Capture the cell that displays the provided text and extract its [x, y] central coordinate. 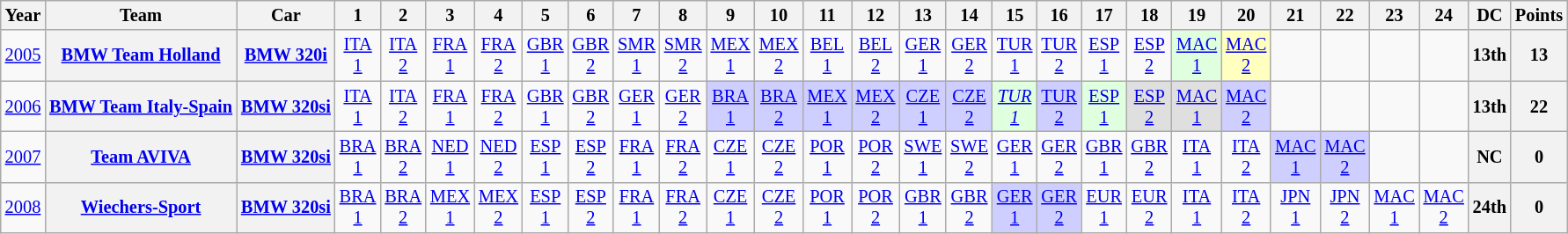
Car [286, 15]
19 [1197, 15]
JPN2 [1345, 208]
EUR2 [1149, 208]
Year [23, 15]
8 [683, 15]
Points [1539, 15]
23 [1395, 15]
11 [827, 15]
3 [451, 15]
1 [358, 15]
7 [637, 15]
16 [1059, 15]
2005 [23, 55]
2008 [23, 208]
2007 [23, 157]
SWE1 [924, 157]
EUR1 [1104, 208]
Team AVIVA [141, 157]
SMR2 [683, 55]
Team [141, 15]
10 [780, 15]
15 [1015, 15]
BMW Team Italy-Spain [141, 106]
2006 [23, 106]
18 [1149, 15]
BEL2 [876, 55]
NED2 [498, 157]
Wiechers-Sport [141, 208]
24th [1490, 208]
BEL1 [827, 55]
5 [546, 15]
6 [591, 15]
14 [970, 15]
17 [1104, 15]
21 [1295, 15]
SMR1 [637, 55]
9 [730, 15]
NC [1490, 157]
24 [1444, 15]
2 [403, 15]
DC [1490, 15]
SWE2 [970, 157]
JPN1 [1295, 208]
NED1 [451, 157]
BMW 320i [286, 55]
4 [498, 15]
12 [876, 15]
20 [1246, 15]
BMW Team Holland [141, 55]
